Capture the cell that displays the provided text and extract its [x, y] central coordinate. 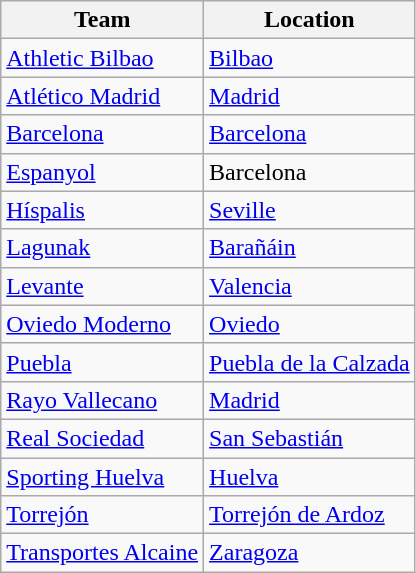
Valencia [310, 286]
Team [102, 20]
Location [310, 20]
Athletic Bilbao [102, 58]
Puebla [102, 362]
Oviedo Moderno [102, 324]
Torrejón de Ardoz [310, 515]
Híspalis [102, 210]
Bilbao [310, 58]
Barañáin [310, 248]
Huelva [310, 477]
Atlético Madrid [102, 96]
Espanyol [102, 172]
Sporting Huelva [102, 477]
San Sebastián [310, 438]
Seville [310, 210]
Transportes Alcaine [102, 553]
Rayo Vallecano [102, 400]
Lagunak [102, 248]
Puebla de la Calzada [310, 362]
Oviedo [310, 324]
Levante [102, 286]
Zaragoza [310, 553]
Real Sociedad [102, 438]
Torrejón [102, 515]
